From the cell containing the given text, extract its center point as [X, Y] coordinate. 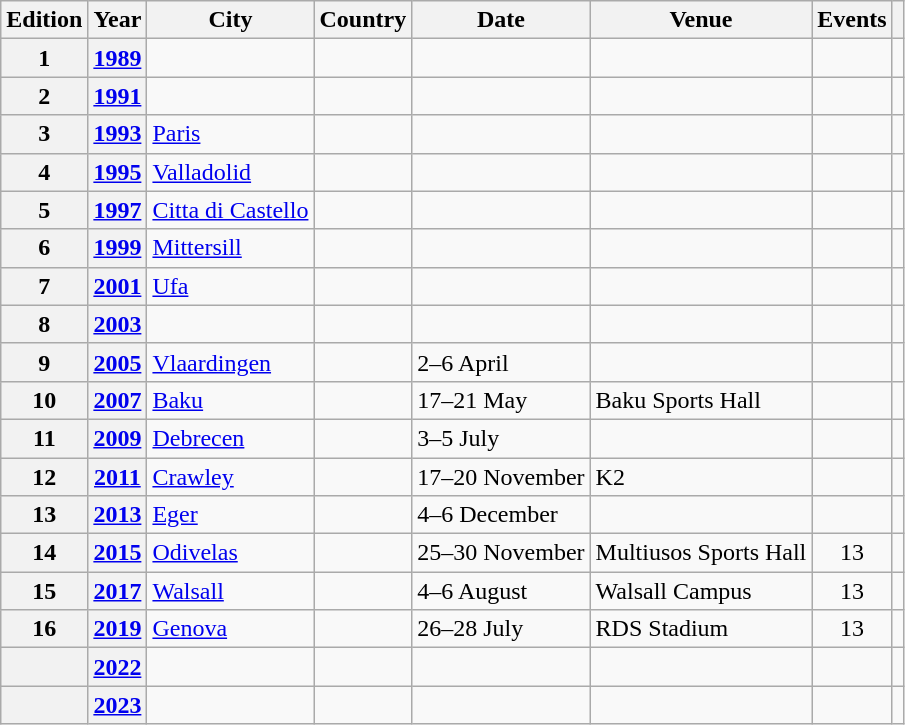
2001 [118, 286]
Mittersill [230, 248]
25–30 November [501, 553]
17–20 November [501, 477]
1999 [118, 248]
Country [363, 20]
4 [44, 172]
Venue [701, 20]
RDS Stadium [701, 629]
Baku [230, 400]
1993 [118, 134]
2011 [118, 477]
2017 [118, 591]
7 [44, 286]
1997 [118, 210]
4–6 August [501, 591]
Edition [44, 20]
9 [44, 362]
2023 [118, 705]
12 [44, 477]
Debrecen [230, 438]
2–6 April [501, 362]
1989 [118, 58]
Odivelas [230, 553]
Valladolid [230, 172]
Year [118, 20]
2 [44, 96]
3–5 July [501, 438]
11 [44, 438]
Date [501, 20]
2009 [118, 438]
5 [44, 210]
2015 [118, 553]
Paris [230, 134]
Crawley [230, 477]
8 [44, 324]
2003 [118, 324]
15 [44, 591]
City [230, 20]
Citta di Castello [230, 210]
Walsall Campus [701, 591]
Baku Sports Hall [701, 400]
Vlaardingen [230, 362]
6 [44, 248]
Events [852, 20]
14 [44, 553]
2007 [118, 400]
3 [44, 134]
4–6 December [501, 515]
K2 [701, 477]
Multiusos Sports Hall [701, 553]
2022 [118, 667]
Genova [230, 629]
10 [44, 400]
26–28 July [501, 629]
1991 [118, 96]
1 [44, 58]
17–21 May [501, 400]
Ufa [230, 286]
Walsall [230, 591]
1995 [118, 172]
2013 [118, 515]
2005 [118, 362]
16 [44, 629]
2019 [118, 629]
Eger [230, 515]
